Return (X, Y) of the center of cell containing provided text 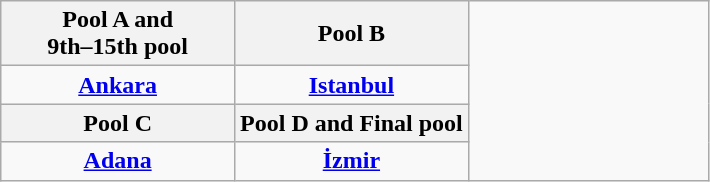
Pool C (118, 123)
Adana (118, 161)
Istanbul (352, 85)
Pool B (352, 34)
İzmir (352, 161)
Pool D and Final pool (352, 123)
Ankara (118, 85)
Pool A and9th–15th pool (118, 34)
